Identify which cell holds the provided text, then report its [X, Y] central coordinate. 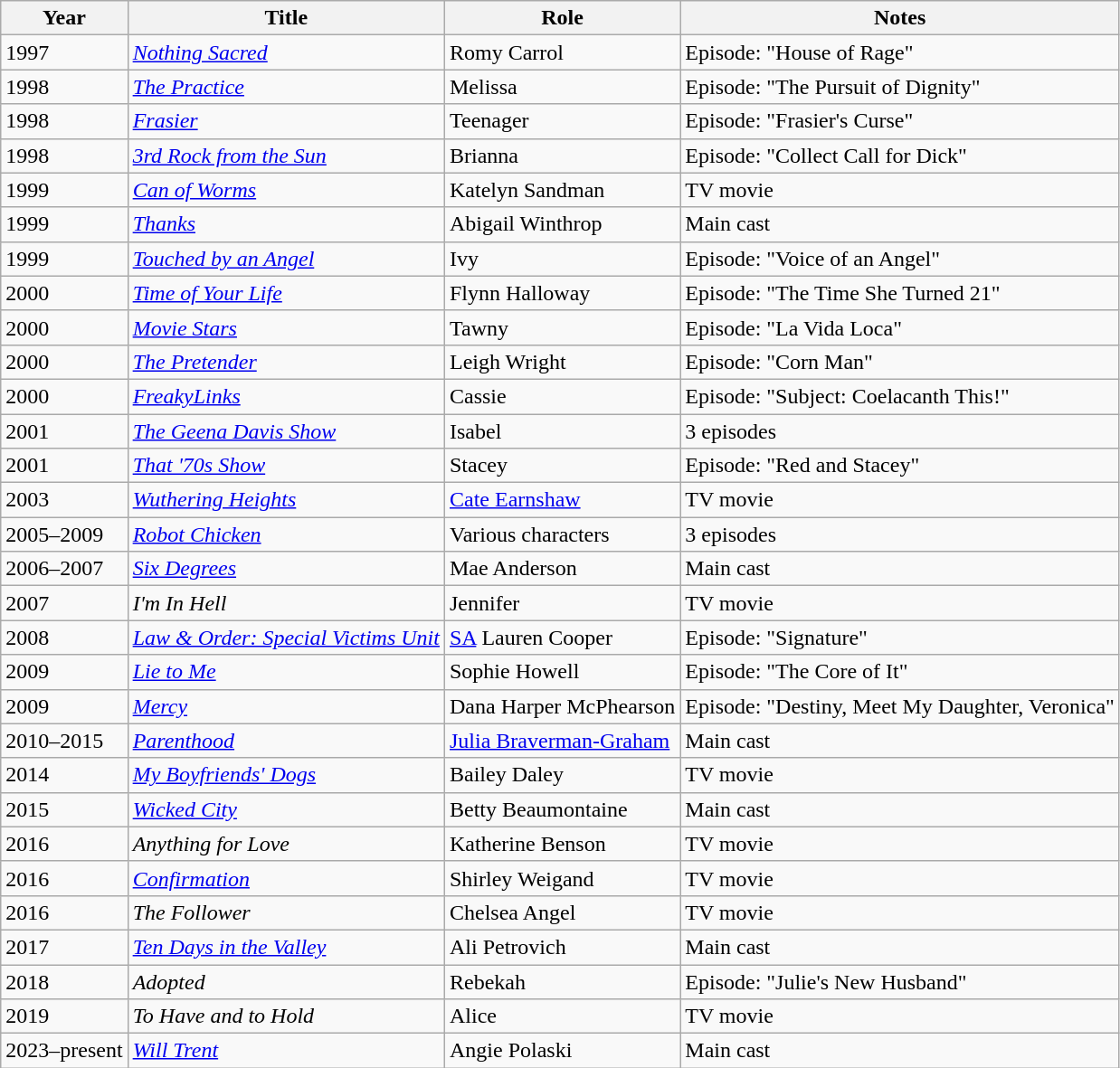
Shirley Weigand [562, 878]
The Follower [286, 912]
Episode: "Corn Man" [900, 362]
Mercy [286, 706]
Episode: "Signature" [900, 638]
Leigh Wright [562, 362]
2010–2015 [64, 741]
Episode: "La Vida Loca" [900, 327]
Frasier [286, 121]
Time of Your Life [286, 293]
Jennifer [562, 603]
To Have and to Hold [286, 1016]
Role [562, 18]
SA Lauren Cooper [562, 638]
Thanks [286, 224]
2014 [64, 775]
Episode: "The Pursuit of Dignity" [900, 87]
Episode: "Destiny, Meet My Daughter, Veronica" [900, 706]
Notes [900, 18]
2023–present [64, 1051]
Katherine Benson [562, 844]
Nothing Sacred [286, 52]
Bailey Daley [562, 775]
Episode: "The Core of It" [900, 672]
Brianna [562, 156]
Various characters [562, 534]
Isabel [562, 431]
Tawny [562, 327]
2007 [64, 603]
Ivy [562, 259]
Title [286, 18]
Stacey [562, 466]
Teenager [562, 121]
Mae Anderson [562, 569]
Episode: "The Time She Turned 21" [900, 293]
I'm In Hell [286, 603]
2008 [64, 638]
Law & Order: Special Victims Unit [286, 638]
My Boyfriends' Dogs [286, 775]
Movie Stars [286, 327]
Year [64, 18]
The Practice [286, 87]
3rd Rock from the Sun [286, 156]
Rebekah [562, 981]
Sophie Howell [562, 672]
2019 [64, 1016]
Episode: "Voice of an Angel" [900, 259]
Touched by an Angel [286, 259]
The Pretender [286, 362]
Parenthood [286, 741]
Episode: "Collect Call for Dick" [900, 156]
Robot Chicken [286, 534]
Can of Worms [286, 190]
The Geena Davis Show [286, 431]
Chelsea Angel [562, 912]
Adopted [286, 981]
Six Degrees [286, 569]
Lie to Me [286, 672]
Betty Beaumontaine [562, 809]
Abigail Winthrop [562, 224]
FreakyLinks [286, 396]
2018 [64, 981]
2006–2007 [64, 569]
Episode: "House of Rage" [900, 52]
Katelyn Sandman [562, 190]
Ten Days in the Valley [286, 947]
Cassie [562, 396]
Dana Harper McPhearson [562, 706]
2003 [64, 500]
That '70s Show [286, 466]
Romy Carrol [562, 52]
2015 [64, 809]
Confirmation [286, 878]
Episode: "Frasier's Curse" [900, 121]
Episode: "Subject: Coelacanth This!" [900, 396]
2017 [64, 947]
Julia Braverman-Graham [562, 741]
Angie Polaski [562, 1051]
Episode: "Red and Stacey" [900, 466]
Anything for Love [286, 844]
Ali Petrovich [562, 947]
Will Trent [286, 1051]
Alice [562, 1016]
Melissa [562, 87]
Cate Earnshaw [562, 500]
Wuthering Heights [286, 500]
1997 [64, 52]
2005–2009 [64, 534]
Episode: "Julie's New Husband" [900, 981]
Flynn Halloway [562, 293]
Wicked City [286, 809]
